Return the (X, Y) coordinate for the center point of the cell that contains the specified text.  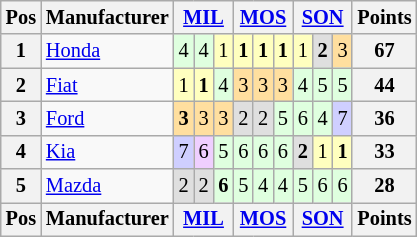
36 (384, 118)
28 (384, 186)
33 (384, 152)
Mazda (108, 186)
Ford (108, 118)
Honda (108, 51)
Fiat (108, 85)
Kia (108, 152)
44 (384, 85)
67 (384, 51)
